Extract the (x, y) coordinate from the center of the cell holding the provided text.  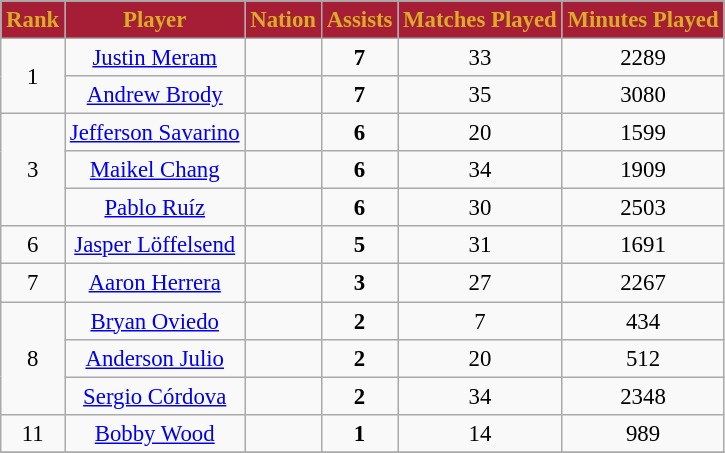
35 (480, 95)
Justin Meram (155, 58)
Aaron Herrera (155, 283)
Rank (33, 20)
Anderson Julio (155, 358)
Andrew Brody (155, 95)
30 (480, 208)
Bobby Wood (155, 433)
434 (643, 321)
Jefferson Savarino (155, 133)
14 (480, 433)
1599 (643, 133)
31 (480, 245)
989 (643, 433)
2267 (643, 283)
2348 (643, 396)
Maikel Chang (155, 170)
2503 (643, 208)
1909 (643, 170)
Minutes Played (643, 20)
Bryan Oviedo (155, 321)
512 (643, 358)
3080 (643, 95)
Matches Played (480, 20)
11 (33, 433)
5 (359, 245)
Assists (359, 20)
Nation (283, 20)
Player (155, 20)
2289 (643, 58)
Pablo Ruíz (155, 208)
Jasper Löffelsend (155, 245)
8 (33, 358)
33 (480, 58)
Sergio Córdova (155, 396)
1691 (643, 245)
27 (480, 283)
